Provide the [X, Y] coordinate of the cell's center where the given text is located.  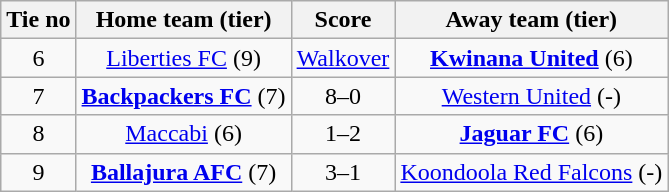
Western United (-) [532, 96]
3–1 [343, 172]
Away team (tier) [532, 20]
Kwinana United (6) [532, 58]
Walkover [343, 58]
7 [38, 96]
1–2 [343, 134]
Home team (tier) [184, 20]
Jaguar FC (6) [532, 134]
Tie no [38, 20]
6 [38, 58]
Ballajura AFC (7) [184, 172]
Backpackers FC (7) [184, 96]
Koondoola Red Falcons (-) [532, 172]
9 [38, 172]
Maccabi (6) [184, 134]
Liberties FC (9) [184, 58]
Score [343, 20]
8–0 [343, 96]
8 [38, 134]
